Output the [X, Y] coordinate of the center of the cell containing the given text.  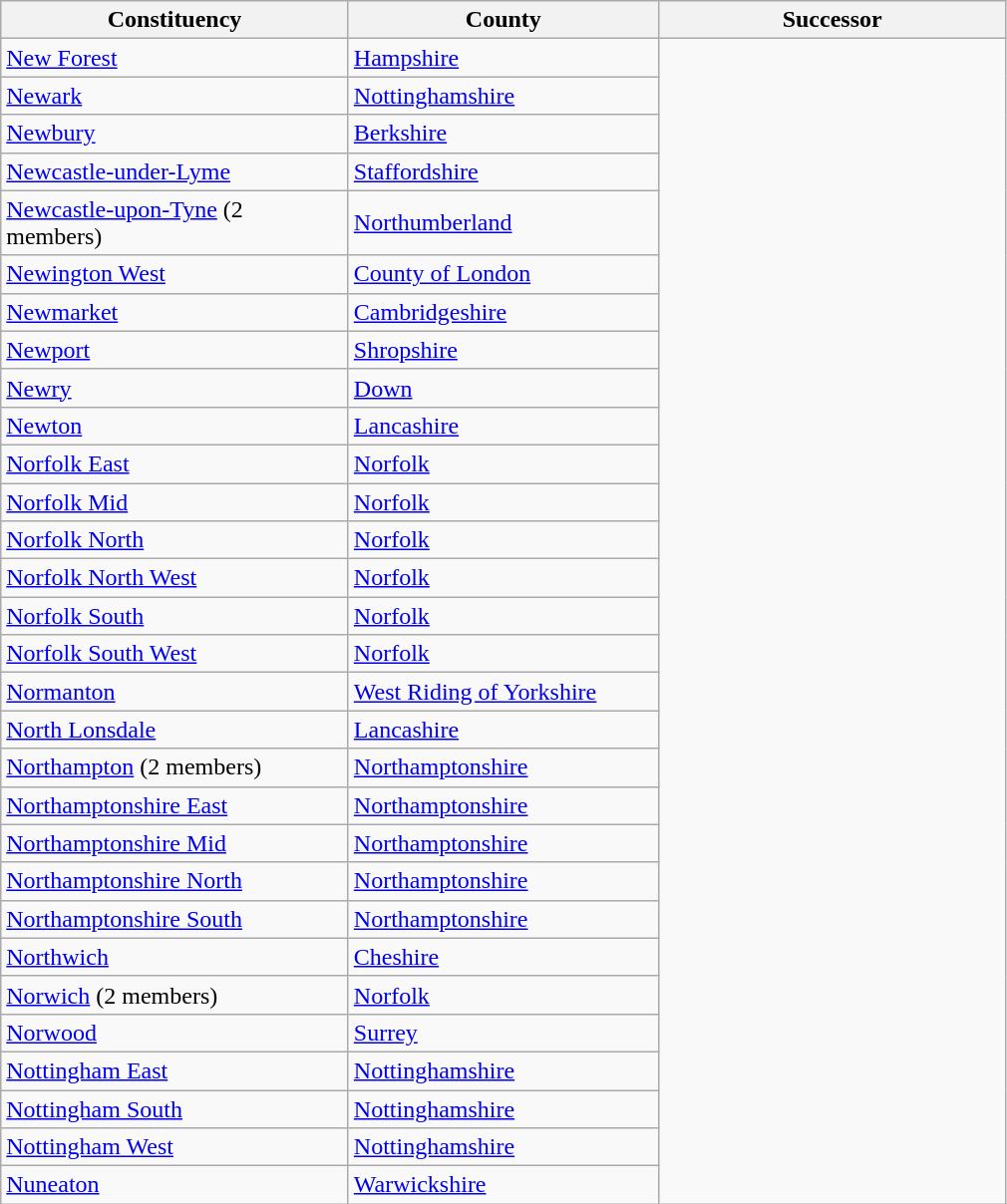
Norfolk North West [175, 578]
Norfolk East [175, 463]
Newton [175, 426]
Cheshire [503, 957]
Norfolk South [175, 616]
Constituency [175, 20]
Newport [175, 350]
Newark [175, 96]
Shropshire [503, 350]
Nottingham East [175, 1070]
Norfolk North [175, 540]
Newbury [175, 134]
Successor [832, 20]
Northamptonshire Mid [175, 843]
County [503, 20]
Nottingham South [175, 1109]
Norfolk South West [175, 654]
Northamptonshire South [175, 919]
Newcastle-upon-Tyne (2 members) [175, 223]
Nottingham West [175, 1147]
Surrey [503, 1033]
Norwich (2 members) [175, 995]
Newmarket [175, 312]
Normanton [175, 692]
Newry [175, 388]
County of London [503, 274]
Norwood [175, 1033]
Newcastle-under-Lyme [175, 171]
Nuneaton [175, 1185]
Northamptonshire East [175, 805]
Cambridgeshire [503, 312]
Warwickshire [503, 1185]
Hampshire [503, 58]
Northwich [175, 957]
Berkshire [503, 134]
Northumberland [503, 223]
Northampton (2 members) [175, 767]
Northamptonshire North [175, 881]
Newington West [175, 274]
Staffordshire [503, 171]
Norfolk Mid [175, 501]
North Lonsdale [175, 730]
New Forest [175, 58]
Down [503, 388]
West Riding of Yorkshire [503, 692]
